Scan for the cell matching the given text and deliver its [X, Y] coordinate at center. 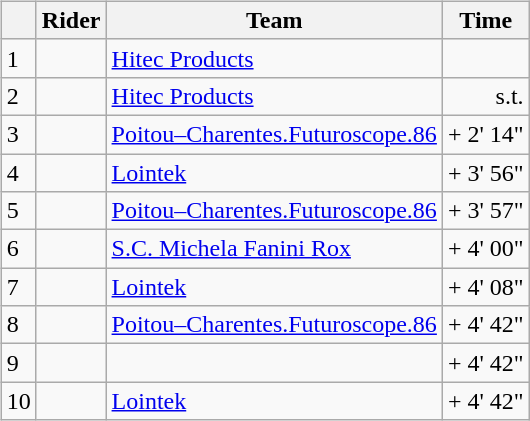
4 [18, 173]
5 [18, 211]
+ 3' 56" [486, 173]
6 [18, 249]
+ 4' 08" [486, 287]
Rider [71, 20]
1 [18, 58]
s.t. [486, 96]
3 [18, 134]
Team [274, 20]
2 [18, 96]
8 [18, 325]
+ 2' 14" [486, 134]
7 [18, 287]
10 [18, 401]
Time [486, 20]
9 [18, 363]
+ 3' 57" [486, 211]
S.C. Michela Fanini Rox [274, 249]
+ 4' 00" [486, 249]
